Identify which cell holds the provided text, then report its [x, y] central coordinate. 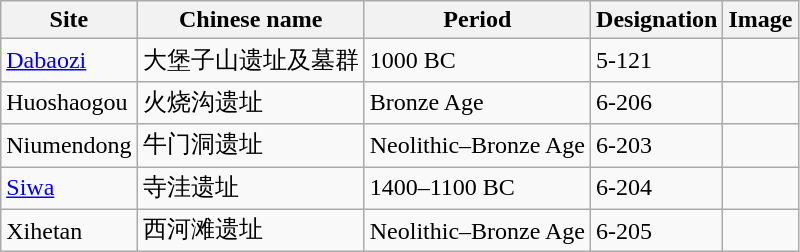
Chinese name [250, 20]
Niumendong [69, 146]
Dabaozi [69, 60]
Xihetan [69, 230]
1000 BC [477, 60]
Designation [657, 20]
6-203 [657, 146]
大堡子山遗址及墓群 [250, 60]
6-205 [657, 230]
Period [477, 20]
牛门洞遗址 [250, 146]
Bronze Age [477, 102]
西河滩遗址 [250, 230]
1400–1100 BC [477, 188]
Site [69, 20]
寺洼遗址 [250, 188]
Huoshaogou [69, 102]
6-204 [657, 188]
6-206 [657, 102]
Siwa [69, 188]
Image [760, 20]
火烧沟遗址 [250, 102]
5-121 [657, 60]
